Scan for the cell matching the given text and deliver its [x, y] coordinate at center. 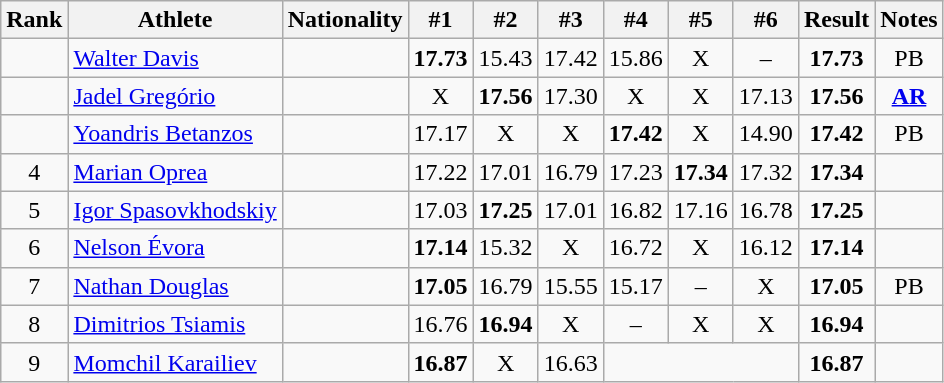
Momchil Karailiev [175, 362]
16.78 [766, 210]
17.32 [766, 172]
17.13 [766, 96]
16.76 [440, 324]
Rank [34, 20]
Result [836, 20]
Dimitrios Tsiamis [175, 324]
Marian Oprea [175, 172]
15.17 [636, 286]
7 [34, 286]
17.17 [440, 134]
17.03 [440, 210]
17.22 [440, 172]
16.12 [766, 248]
#6 [766, 20]
9 [34, 362]
Yoandris Betanzos [175, 134]
Nathan Douglas [175, 286]
#1 [440, 20]
15.86 [636, 58]
Nelson Évora [175, 248]
16.63 [570, 362]
Athlete [175, 20]
16.72 [636, 248]
Igor Spasovkhodskiy [175, 210]
16.82 [636, 210]
Nationality [345, 20]
#2 [506, 20]
17.16 [700, 210]
Notes [909, 20]
5 [34, 210]
AR [909, 96]
#5 [700, 20]
4 [34, 172]
Walter Davis [175, 58]
17.30 [570, 96]
Jadel Gregório [175, 96]
8 [34, 324]
17.23 [636, 172]
15.32 [506, 248]
15.43 [506, 58]
#3 [570, 20]
6 [34, 248]
14.90 [766, 134]
15.55 [570, 286]
#4 [636, 20]
